Search for the cell housing the specified text and yield its (X, Y) center coordinate. 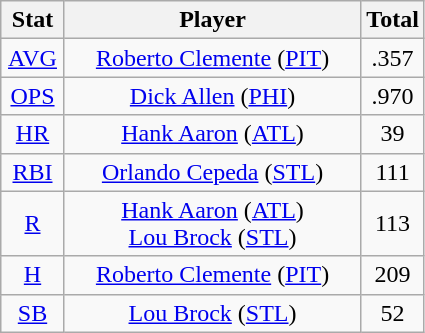
Total (393, 20)
SB (33, 313)
AVG (33, 58)
.357 (393, 58)
Orlando Cepeda (STL) (212, 172)
Dick Allen (PHI) (212, 96)
RBI (33, 172)
R (33, 224)
113 (393, 224)
Lou Brock (STL) (212, 313)
HR (33, 134)
OPS (33, 96)
H (33, 275)
39 (393, 134)
.970 (393, 96)
Hank Aaron (ATL) (212, 134)
209 (393, 275)
Hank Aaron (ATL)Lou Brock (STL) (212, 224)
52 (393, 313)
Stat (33, 20)
Player (212, 20)
111 (393, 172)
